Pinpoint the cell where the given text exists, returning its (X, Y) midpoint coordinate. 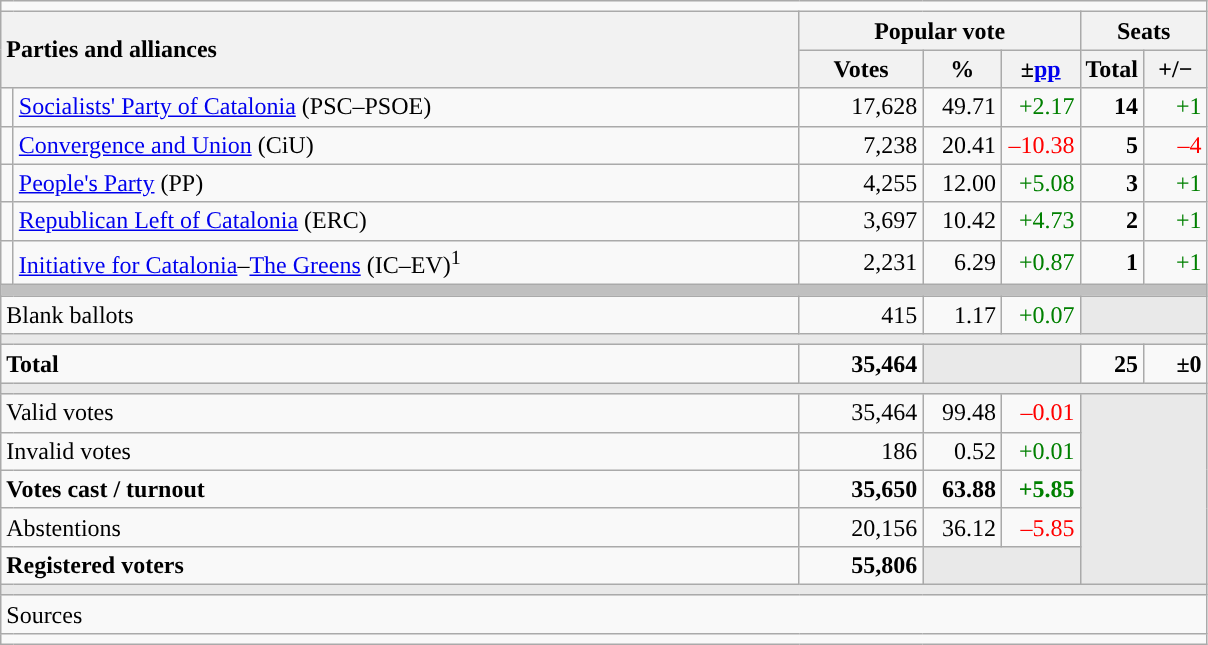
1 (1112, 262)
63.88 (962, 489)
415 (861, 315)
186 (861, 451)
Convergence and Union (CiU) (406, 145)
+0.01 (1040, 451)
Blank ballots (400, 315)
35,650 (861, 489)
17,628 (861, 107)
Seats (1144, 31)
% (962, 69)
Abstentions (400, 527)
Popular vote (940, 31)
36.12 (962, 527)
+0.07 (1040, 315)
People's Party (PP) (406, 183)
5 (1112, 145)
–4 (1176, 145)
+0.87 (1040, 262)
14 (1112, 107)
±0 (1176, 364)
Votes cast / turnout (400, 489)
Republican Left of Catalonia (ERC) (406, 221)
4,255 (861, 183)
12.00 (962, 183)
Initiative for Catalonia–The Greens (IC–EV)1 (406, 262)
Valid votes (400, 413)
+/− (1176, 69)
49.71 (962, 107)
20.41 (962, 145)
Socialists' Party of Catalonia (PSC–PSOE) (406, 107)
55,806 (861, 565)
–0.01 (1040, 413)
0.52 (962, 451)
Sources (604, 614)
Registered voters (400, 565)
Votes (861, 69)
+5.85 (1040, 489)
20,156 (861, 527)
2 (1112, 221)
25 (1112, 364)
+2.17 (1040, 107)
+4.73 (1040, 221)
Parties and alliances (400, 50)
–5.85 (1040, 527)
Invalid votes (400, 451)
+5.08 (1040, 183)
–10.38 (1040, 145)
3,697 (861, 221)
±pp (1040, 69)
7,238 (861, 145)
2,231 (861, 262)
6.29 (962, 262)
99.48 (962, 413)
1.17 (962, 315)
3 (1112, 183)
10.42 (962, 221)
